Capture the cell that displays the provided text and extract its [X, Y] central coordinate. 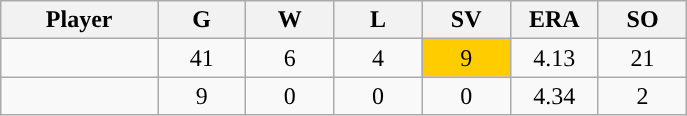
ERA [554, 20]
W [290, 20]
L [378, 20]
G [202, 20]
SO [642, 20]
6 [290, 58]
4 [378, 58]
21 [642, 58]
SV [466, 20]
4.13 [554, 58]
41 [202, 58]
4.34 [554, 96]
2 [642, 96]
Player [80, 20]
